Return the (X, Y) coordinate for the center point of the cell that contains the specified text.  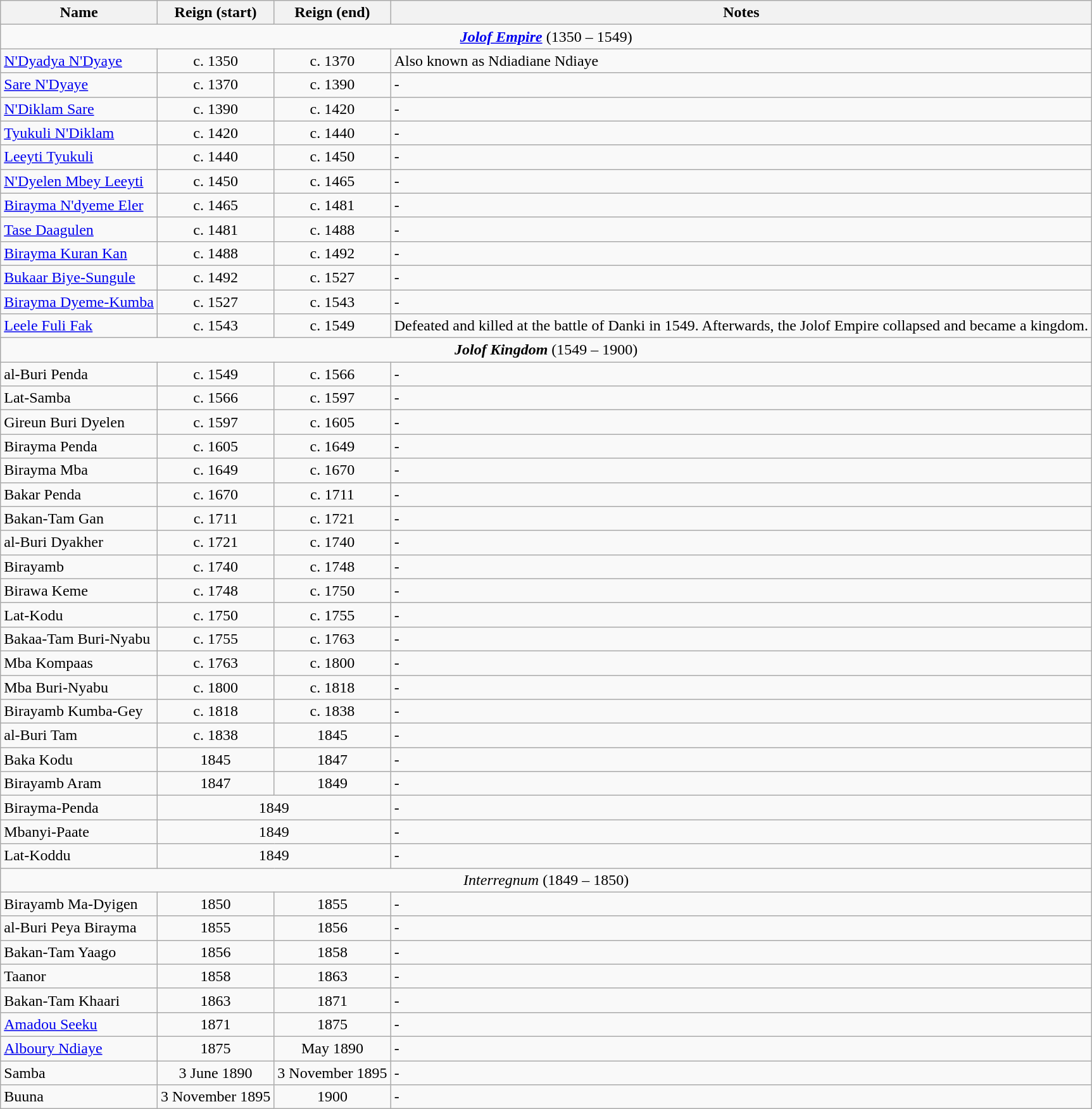
Birayma Penda (79, 446)
Baka Kodu (79, 760)
Birayma Dyeme-Kumba (79, 302)
Reign (start) (215, 13)
Sare N'Dyaye (79, 85)
c. 1350 (215, 61)
Samba (79, 1073)
1900 (332, 1097)
Birayamb Aram (79, 784)
al-Buri Peya Birayma (79, 928)
3 June 1890 (215, 1073)
Birayamb Ma-Dyigen (79, 904)
Lat-Koddu (79, 856)
Birayamb Kumba-Gey (79, 711)
Interregnum (1849 – 1850) (546, 880)
Birayma Kuran Kan (79, 253)
Leeyti Tyukuli (79, 157)
Lat-Samba (79, 398)
Amadou Seeku (79, 1024)
Tase Daagulen (79, 229)
Bakan-Tam Yaago (79, 952)
Leele Fuli Fak (79, 326)
Birayma N'dyeme Eler (79, 205)
N'Dyelen Mbey Leeyti (79, 181)
Gireun Buri Dyelen (79, 422)
Tyukuli N'Diklam (79, 133)
Bakan-Tam Khaari (79, 1000)
Buuna (79, 1097)
N'Diklam Sare (79, 109)
Mbanyi-Paate (79, 832)
Bakaa-Tam Buri-Nyabu (79, 639)
Lat-Kodu (79, 615)
Birayamb (79, 567)
Bukaar Biye-Sungule (79, 277)
Reign (end) (332, 13)
al-Buri Penda (79, 374)
Mba Kompaas (79, 663)
al-Buri Tam (79, 736)
Mba Buri-Nyabu (79, 687)
Defeated and killed at the battle of Danki in 1549. Afterwards, the Jolof Empire collapsed and became a kingdom. (741, 326)
Jolof Empire (1350 – 1549) (546, 37)
Also known as Ndiadiane Ndiaye (741, 61)
Taanor (79, 976)
Jolof Kingdom (1549 – 1900) (546, 350)
Name (79, 13)
Bakar Penda (79, 494)
Birawa Keme (79, 591)
Notes (741, 13)
Bakan-Tam Gan (79, 518)
al-Buri Dyakher (79, 542)
Birayma-Penda (79, 808)
1850 (215, 904)
May 1890 (332, 1048)
Alboury Ndiaye (79, 1048)
Birayma Mba (79, 470)
N'Dyadya N'Dyaye (79, 61)
